Scan for the cell matching the given text and deliver its (X, Y) coordinate at center. 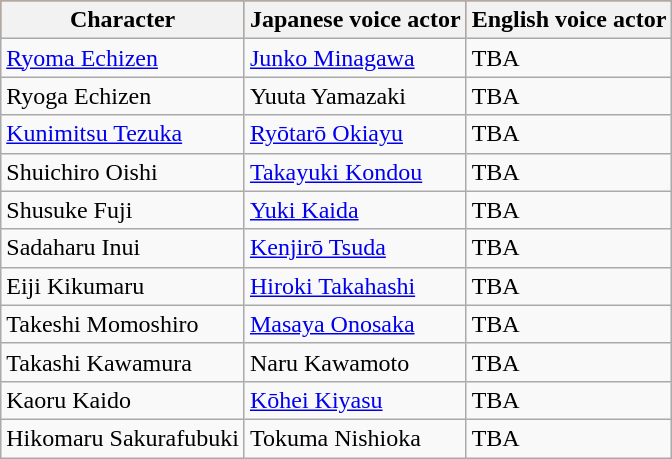
Takashi Kawamura (123, 362)
Ryōtarō Okiayu (355, 134)
Eiji Kikumaru (123, 286)
English voice actor (569, 20)
Tokuma Nishioka (355, 438)
Masaya Onosaka (355, 324)
Kenjirō Tsuda (355, 248)
Takayuki Kondou (355, 172)
Sadaharu Inui (123, 248)
Ryoga Echizen (123, 96)
Hiroki Takahashi (355, 286)
Character (123, 20)
Japanese voice actor (355, 20)
Shusuke Fuji (123, 210)
Kaoru Kaido (123, 400)
Yuki Kaida (355, 210)
Hikomaru Sakurafubuki (123, 438)
Kōhei Kiyasu (355, 400)
Shuichiro Oishi (123, 172)
Naru Kawamoto (355, 362)
Kunimitsu Tezuka (123, 134)
Takeshi Momoshiro (123, 324)
Ryoma Echizen (123, 58)
Yuuta Yamazaki (355, 96)
Junko Minagawa (355, 58)
